Return the [x, y] coordinate for the center point of the cell that contains the specified text.  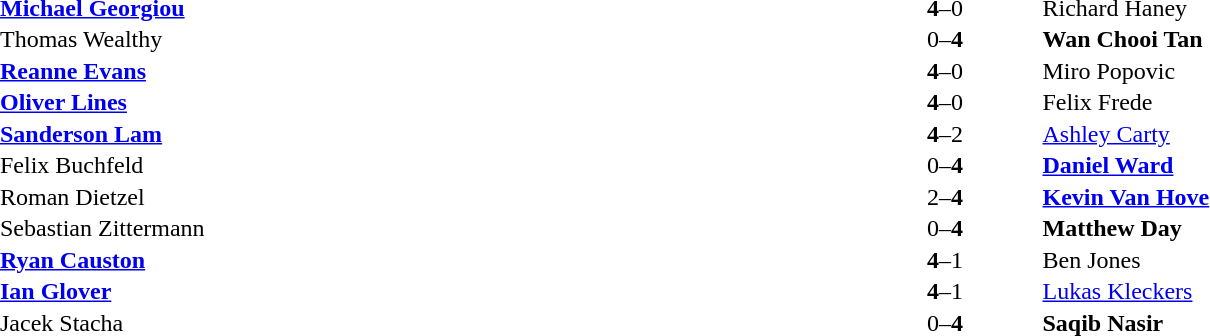
2–4 [944, 197]
4–2 [944, 134]
